Scan for the cell matching the given text and deliver its [X, Y] coordinate at center. 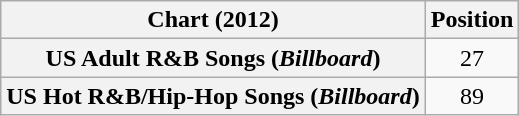
89 [472, 96]
US Hot R&B/Hip-Hop Songs (Billboard) [213, 96]
Chart (2012) [213, 20]
US Adult R&B Songs (Billboard) [213, 58]
27 [472, 58]
Position [472, 20]
